Detect which cell encompasses the target text, then output its [x, y] center coordinate. 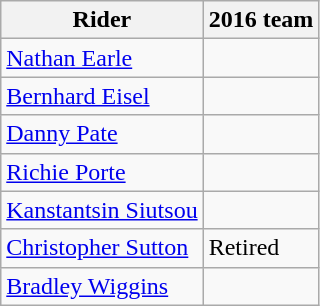
Rider [102, 20]
Bernhard Eisel [102, 96]
Retired [261, 248]
Danny Pate [102, 134]
2016 team [261, 20]
Kanstantsin Siutsou [102, 210]
Christopher Sutton [102, 248]
Nathan Earle [102, 58]
Richie Porte [102, 172]
Bradley Wiggins [102, 286]
